Capture the cell that displays the provided text and extract its [X, Y] central coordinate. 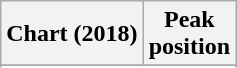
Peak position [189, 34]
Chart (2018) [72, 34]
